Output the (x, y) coordinate of the center of the cell containing the given text.  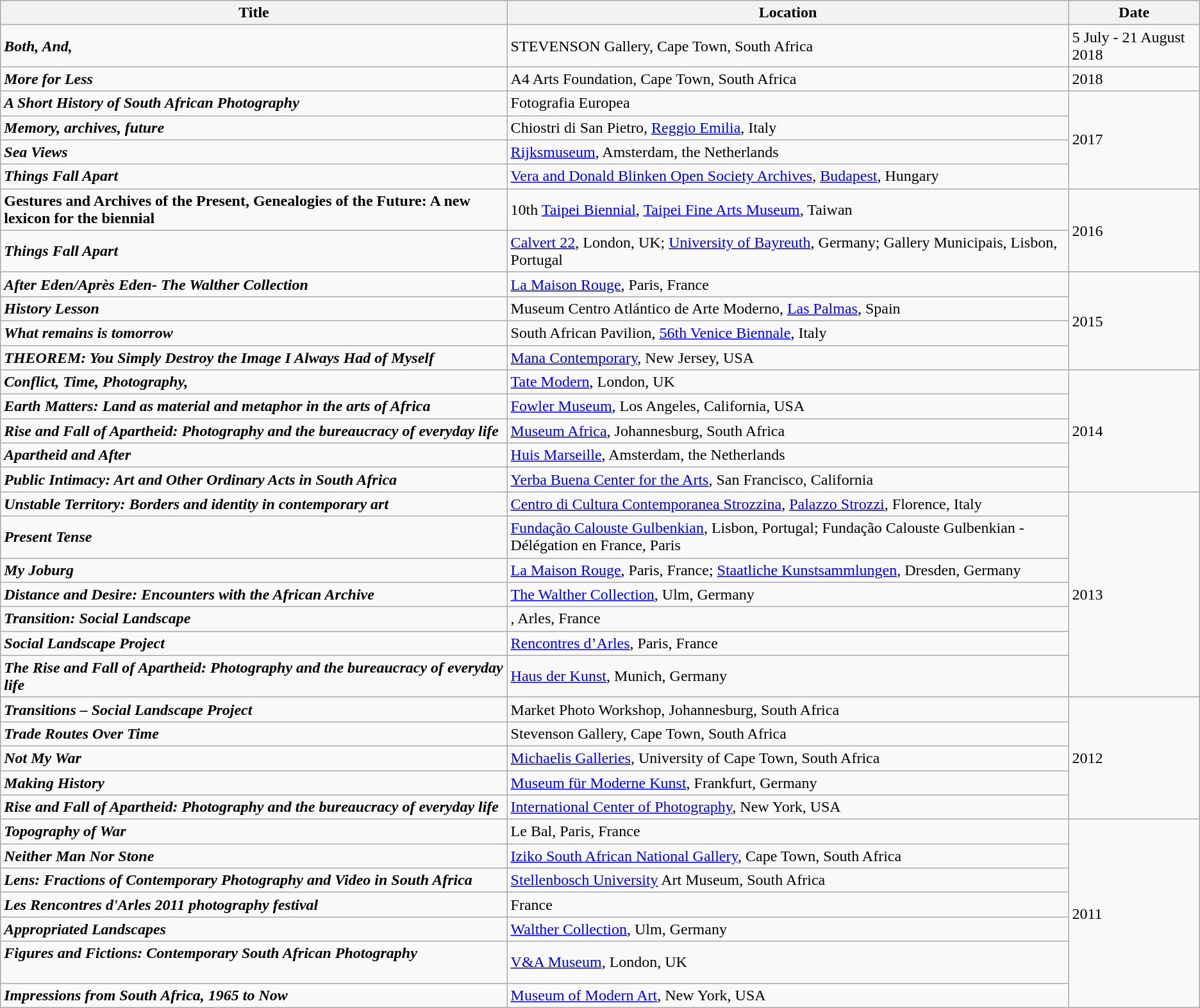
Le Bal, Paris, France (788, 832)
France (788, 905)
Date (1134, 13)
Trade Routes Over Time (254, 734)
Iziko South African National Gallery, Cape Town, South Africa (788, 856)
Social Landscape Project (254, 643)
Sea Views (254, 152)
Stellenbosch University Art Museum, South Africa (788, 880)
Museum Centro Atlántico de Arte Moderno, Las Palmas, Spain (788, 308)
Fowler Museum, Los Angeles, California, USA (788, 407)
Les Rencontres d'Arles 2011 photography festival (254, 905)
Topography of War (254, 832)
Mana Contemporary, New Jersey, USA (788, 357)
After Eden/Après Eden- The Walther Collection (254, 284)
2015 (1134, 321)
A4 Arts Foundation, Cape Town, South Africa (788, 79)
Haus der Kunst, Munich, Germany (788, 676)
Transitions – Social Landscape Project (254, 709)
Rencontres d’Arles, Paris, France (788, 643)
Fotografia Europea (788, 103)
Huis Marseille, Amsterdam, the Netherlands (788, 455)
Location (788, 13)
2013 (1134, 594)
Memory, archives, future (254, 128)
Conflict, Time, Photography, (254, 382)
My Joburg (254, 570)
Fundação Calouste Gulbenkian, Lisbon, Portugal; Fundação Calouste Gulbenkian -Délégation en France, Paris (788, 537)
V&A Museum, London, UK (788, 962)
Distance and Desire: Encounters with the African Archive (254, 594)
Museum für Moderne Kunst, Frankfurt, Germany (788, 783)
Museum of Modern Art, New York, USA (788, 995)
South African Pavilion, 56th Venice Biennale, Italy (788, 333)
STEVENSON Gallery, Cape Town, South Africa (788, 46)
Yerba Buena Center for the Arts, San Francisco, California (788, 480)
More for Less (254, 79)
Centro di Cultura Contemporanea Strozzina, Palazzo Strozzi, Florence, Italy (788, 504)
2018 (1134, 79)
La Maison Rouge, Paris, France (788, 284)
Stevenson Gallery, Cape Town, South Africa (788, 734)
, Arles, France (788, 619)
Neither Man Nor Stone (254, 856)
2012 (1134, 758)
Vera and Donald Blinken Open Society Archives, Budapest, Hungary (788, 176)
The Walther Collection, Ulm, Germany (788, 594)
Rijksmuseum, Amsterdam, the Netherlands (788, 152)
Lens: Fractions of Contemporary Photography and Video in South Africa (254, 880)
5 July - 21 August 2018 (1134, 46)
2017 (1134, 140)
Walther Collection, Ulm, Germany (788, 929)
Chiostri di San Pietro, Reggio Emilia, Italy (788, 128)
THEOREM: You Simply Destroy the Image I Always Had of Myself (254, 357)
Michaelis Galleries, University of Cape Town, South Africa (788, 758)
10th Taipei Biennial, Taipei Fine Arts Museum, Taiwan (788, 209)
La Maison Rouge, Paris, France; Staatliche Kunstsammlungen, Dresden, Germany (788, 570)
Tate Modern, London, UK (788, 382)
Figures and Fictions: Contemporary South African Photography (254, 962)
Unstable Territory: Borders and identity in contemporary art (254, 504)
Calvert 22, London, UK; University of Bayreuth, Germany; Gallery Municipais, Lisbon, Portugal (788, 251)
History Lesson (254, 308)
Not My War (254, 758)
Gestures and Archives of the Present, Genealogies of the Future: A new lexicon for the biennial (254, 209)
Making History (254, 783)
What remains is tomorrow (254, 333)
The Rise and Fall of Apartheid: Photography and the bureaucracy of everyday life (254, 676)
Market Photo Workshop, Johannesburg, South Africa (788, 709)
Appropriated Landscapes (254, 929)
2014 (1134, 431)
Impressions from South Africa, 1965 to Now (254, 995)
Earth Matters: Land as material and metaphor in the arts of Africa (254, 407)
2011 (1134, 913)
Public Intimacy: Art and Other Ordinary Acts in South Africa (254, 480)
A Short History of South African Photography (254, 103)
Transition: Social Landscape (254, 619)
Title (254, 13)
2016 (1134, 230)
International Center of Photography, New York, USA (788, 807)
Present Tense (254, 537)
Apartheid and After (254, 455)
Museum Africa, Johannesburg, South Africa (788, 431)
Both, And, (254, 46)
